Return [X, Y] of the center of cell containing provided text 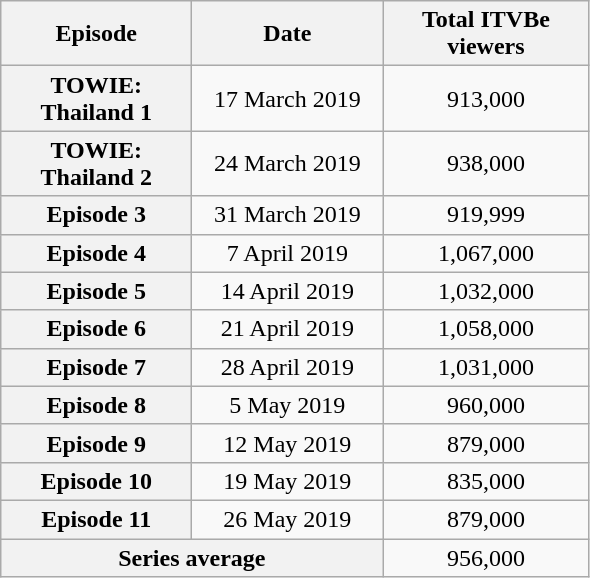
835,000 [486, 481]
1,032,000 [486, 291]
Episode 8 [96, 405]
7 April 2019 [288, 253]
1,031,000 [486, 367]
Episode 6 [96, 329]
956,000 [486, 557]
24 March 2019 [288, 164]
Episode 10 [96, 481]
19 May 2019 [288, 481]
Episode 4 [96, 253]
Series average [192, 557]
14 April 2019 [288, 291]
28 April 2019 [288, 367]
17 March 2019 [288, 98]
Episode 5 [96, 291]
26 May 2019 [288, 519]
Episode 7 [96, 367]
Episode 11 [96, 519]
12 May 2019 [288, 443]
919,999 [486, 215]
TOWIE: Thailand 1 [96, 98]
Episode 3 [96, 215]
913,000 [486, 98]
960,000 [486, 405]
TOWIE: Thailand 2 [96, 164]
Episode 9 [96, 443]
938,000 [486, 164]
Episode [96, 34]
31 March 2019 [288, 215]
Total ITVBe viewers [486, 34]
21 April 2019 [288, 329]
1,067,000 [486, 253]
5 May 2019 [288, 405]
Date [288, 34]
1,058,000 [486, 329]
